Extract the (X, Y) coordinate from the center of the cell holding the provided text.  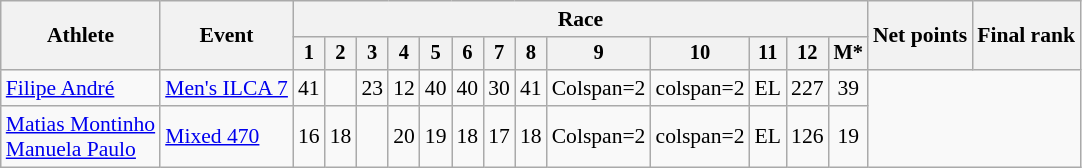
23 (372, 88)
Filipe André (80, 88)
39 (848, 88)
M* (848, 54)
4 (404, 54)
5 (436, 54)
17 (499, 136)
11 (768, 54)
16 (309, 136)
Mixed 470 (226, 136)
126 (808, 136)
Athlete (80, 36)
3 (372, 54)
1 (309, 54)
Matias MontinhoManuela Paulo (80, 136)
Men's ILCA 7 (226, 88)
7 (499, 54)
9 (599, 54)
6 (468, 54)
Net points (920, 36)
30 (499, 88)
Event (226, 36)
10 (700, 54)
227 (808, 88)
20 (404, 136)
2 (341, 54)
8 (531, 54)
Final rank (1026, 36)
Race (580, 19)
